Search for the cell housing the specified text and yield its [x, y] center coordinate. 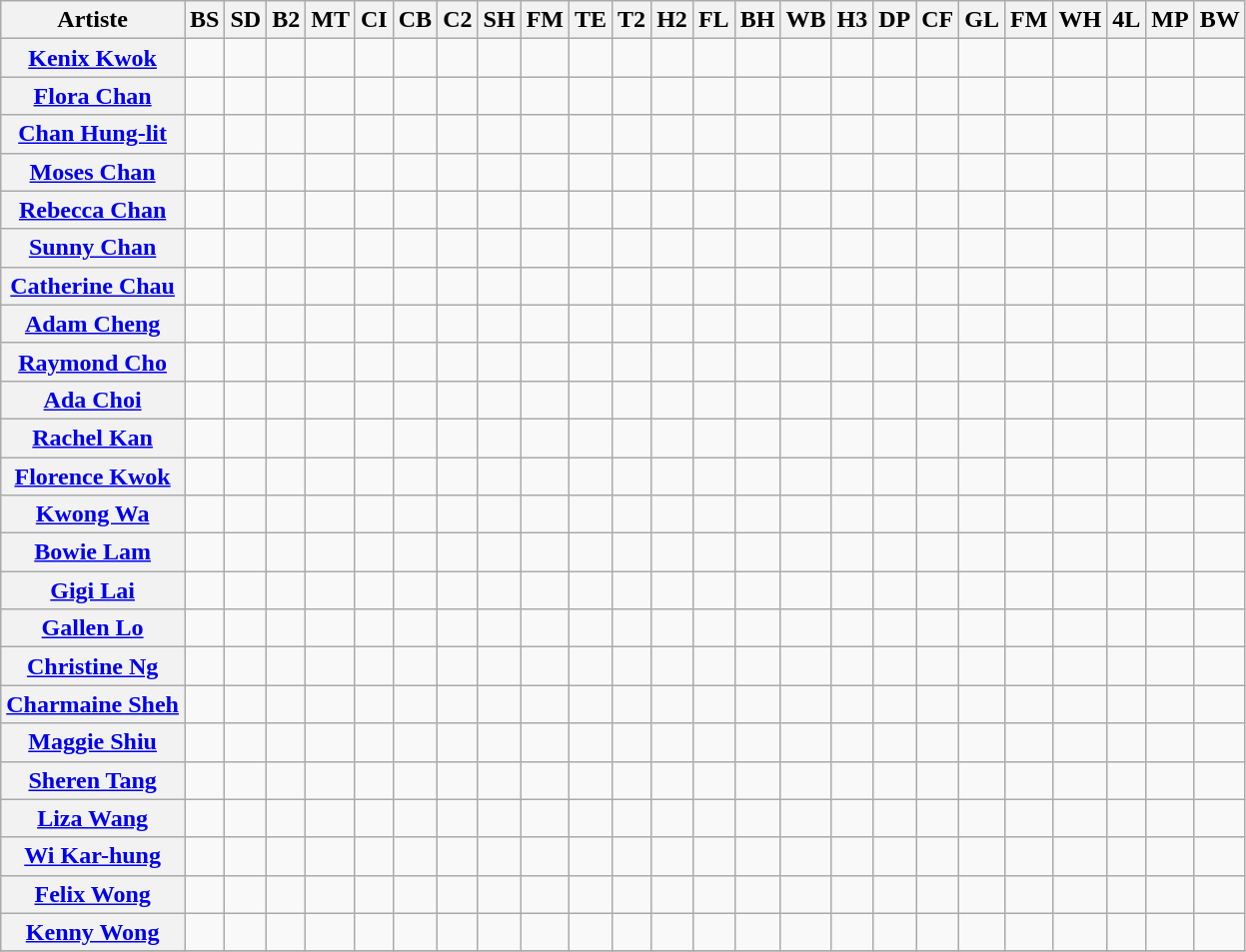
Sheren Tang [93, 780]
Wi Kar-hung [93, 856]
Kenix Kwok [93, 58]
WB [805, 20]
H2 [672, 20]
Moses Chan [93, 172]
WH [1080, 20]
4L [1127, 20]
Sunny Chan [93, 248]
BS [204, 20]
C2 [458, 20]
Gallen Lo [93, 628]
SH [500, 20]
Charmaine Sheh [93, 704]
TE [590, 20]
Raymond Cho [93, 362]
Artiste [93, 20]
Kwong Wa [93, 514]
Liza Wang [93, 818]
Ada Choi [93, 400]
BW [1219, 20]
Felix Wong [93, 894]
GL [982, 20]
Adam Cheng [93, 324]
FL [713, 20]
DP [895, 20]
MT [331, 20]
H3 [852, 20]
Chan Hung-lit [93, 134]
SD [246, 20]
Florence Kwok [93, 476]
Rachel Kan [93, 438]
CI [374, 20]
T2 [631, 20]
Maggie Shiu [93, 742]
CB [415, 20]
Rebecca Chan [93, 210]
Kenny Wong [93, 932]
MP [1170, 20]
Flora Chan [93, 96]
Gigi Lai [93, 590]
CF [937, 20]
B2 [286, 20]
Bowie Lam [93, 552]
BH [757, 20]
Christine Ng [93, 666]
Catherine Chau [93, 286]
